Extract the [x, y] coordinate from the center of the cell holding the provided text.  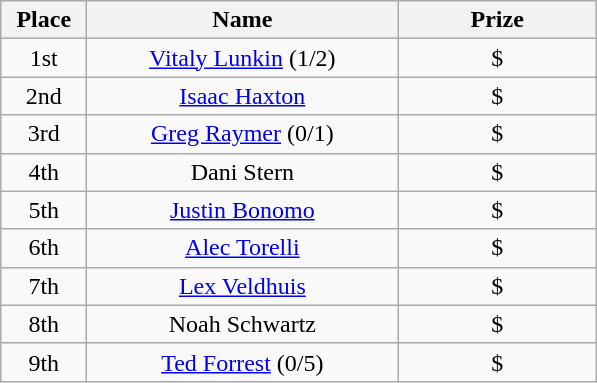
3rd [44, 134]
8th [44, 324]
4th [44, 172]
Isaac Haxton [242, 96]
Lex Veldhuis [242, 286]
Justin Bonomo [242, 210]
9th [44, 362]
Ted Forrest (0/5) [242, 362]
7th [44, 286]
6th [44, 248]
1st [44, 58]
Prize [498, 20]
Alec Torelli [242, 248]
5th [44, 210]
Place [44, 20]
2nd [44, 96]
Vitaly Lunkin (1/2) [242, 58]
Dani Stern [242, 172]
Greg Raymer (0/1) [242, 134]
Noah Schwartz [242, 324]
Name [242, 20]
